Determine the [X, Y] coordinate at the center of the cell enclosing the given text.  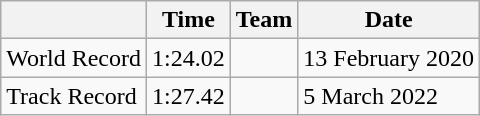
5 March 2022 [389, 96]
World Record [74, 58]
Time [189, 20]
Date [389, 20]
Track Record [74, 96]
1:24.02 [189, 58]
Team [264, 20]
13 February 2020 [389, 58]
1:27.42 [189, 96]
